Scan for the cell matching the given text and deliver its [x, y] coordinate at center. 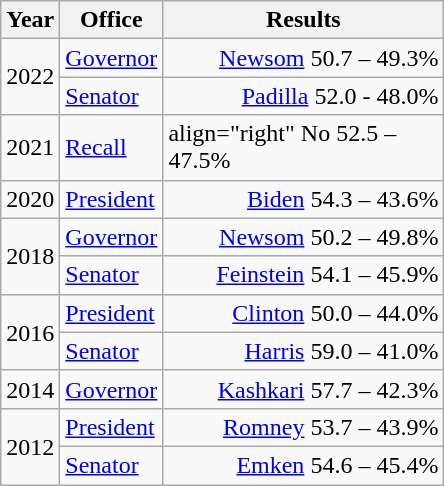
Newsom 50.2 – 49.8% [304, 237]
Year [30, 20]
2021 [30, 148]
2020 [30, 199]
Clinton 50.0 – 44.0% [304, 313]
Recall [112, 148]
2016 [30, 332]
align="right" No 52.5 – 47.5% [304, 148]
2022 [30, 77]
Results [304, 20]
Feinstein 54.1 – 45.9% [304, 275]
2014 [30, 389]
2012 [30, 446]
Harris 59.0 – 41.0% [304, 351]
Newsom 50.7 – 49.3% [304, 58]
Romney 53.7 – 43.9% [304, 427]
Biden 54.3 – 43.6% [304, 199]
Kashkari 57.7 – 42.3% [304, 389]
Office [112, 20]
2018 [30, 256]
Padilla 52.0 - 48.0% [304, 96]
Emken 54.6 – 45.4% [304, 465]
